Pinpoint the cell where the given text exists, returning its (x, y) midpoint coordinate. 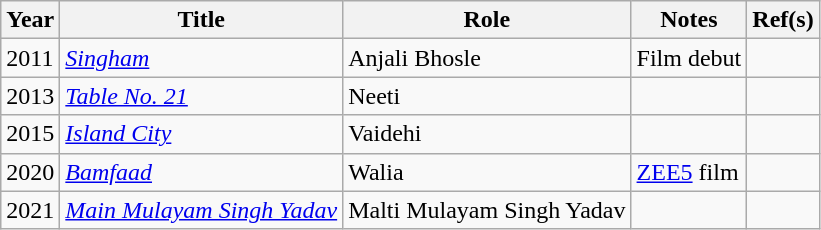
2013 (30, 96)
Role (487, 20)
ZEE5 film (689, 172)
Table No. 21 (202, 96)
Main Mulayam Singh Yadav (202, 210)
2015 (30, 134)
2020 (30, 172)
Vaidehi (487, 134)
Malti Mulayam Singh Yadav (487, 210)
2011 (30, 58)
Notes (689, 20)
Title (202, 20)
Film debut (689, 58)
Year (30, 20)
Anjali Bhosle (487, 58)
Singham (202, 58)
Neeti (487, 96)
Island City (202, 134)
Ref(s) (783, 20)
Bamfaad (202, 172)
Walia (487, 172)
2021 (30, 210)
